Return the [x, y] coordinate for the center point of the cell that contains the specified text.  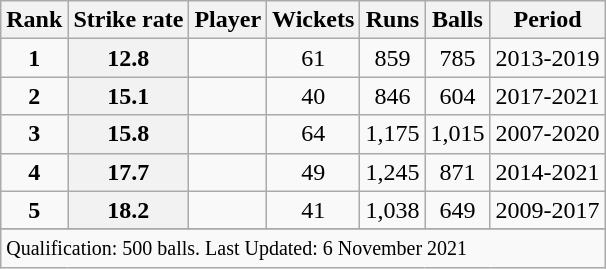
49 [314, 172]
1,038 [392, 210]
Runs [392, 20]
Player [228, 20]
846 [392, 96]
1,175 [392, 134]
18.2 [128, 210]
2007-2020 [548, 134]
61 [314, 58]
1,245 [392, 172]
2013-2019 [548, 58]
5 [34, 210]
Balls [458, 20]
3 [34, 134]
15.1 [128, 96]
41 [314, 210]
604 [458, 96]
15.8 [128, 134]
1 [34, 58]
871 [458, 172]
4 [34, 172]
Wickets [314, 20]
17.7 [128, 172]
2009-2017 [548, 210]
2017-2021 [548, 96]
649 [458, 210]
1,015 [458, 134]
Rank [34, 20]
Qualification: 500 balls. Last Updated: 6 November 2021 [303, 248]
Period [548, 20]
40 [314, 96]
2 [34, 96]
859 [392, 58]
12.8 [128, 58]
Strike rate [128, 20]
2014-2021 [548, 172]
64 [314, 134]
785 [458, 58]
